Scan for the cell matching the given text and deliver its [x, y] coordinate at center. 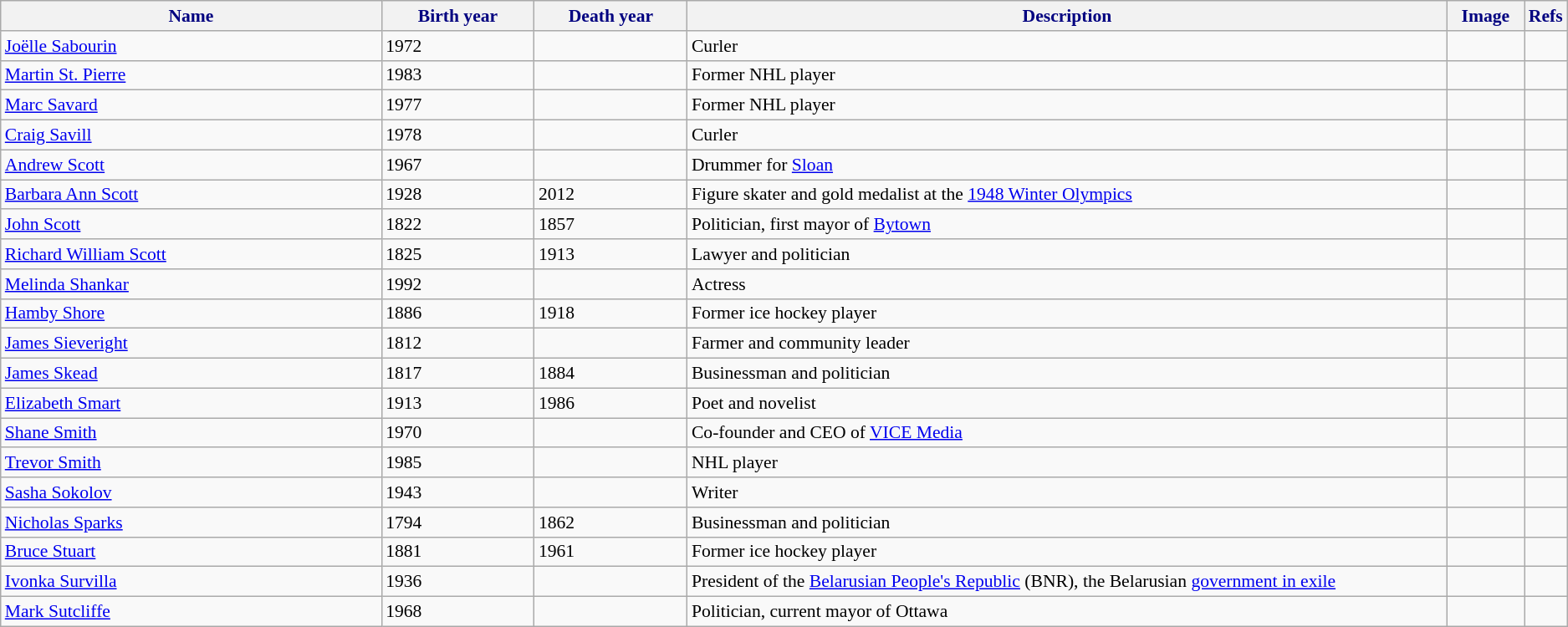
1822 [458, 225]
Politician, first mayor of Bytown [1067, 225]
Craig Savill [191, 135]
1857 [610, 225]
1972 [458, 46]
1936 [458, 582]
1968 [458, 612]
Martin St. Pierre [191, 75]
NHL player [1067, 463]
1977 [458, 105]
Birth year [458, 16]
Writer [1067, 492]
Ivonka Survilla [191, 582]
1817 [458, 374]
1884 [610, 374]
Refs [1545, 16]
Joëlle Sabourin [191, 46]
Bruce Stuart [191, 552]
1961 [610, 552]
Sasha Sokolov [191, 492]
Shane Smith [191, 433]
1967 [458, 165]
1992 [458, 284]
1881 [458, 552]
1978 [458, 135]
1918 [610, 313]
1986 [610, 403]
Nicholas Sparks [191, 522]
2012 [610, 195]
1928 [458, 195]
1862 [610, 522]
1794 [458, 522]
Richard William Scott [191, 254]
Description [1067, 16]
Lawyer and politician [1067, 254]
Hamby Shore [191, 313]
Marc Savard [191, 105]
1825 [458, 254]
Mark Sutcliffe [191, 612]
John Scott [191, 225]
Barbara Ann Scott [191, 195]
Death year [610, 16]
1943 [458, 492]
James Sieveright [191, 344]
Melinda Shankar [191, 284]
Drummer for Sloan [1067, 165]
Politician, current mayor of Ottawa [1067, 612]
Poet and novelist [1067, 403]
1886 [458, 313]
Farmer and community leader [1067, 344]
1812 [458, 344]
Image [1485, 16]
President of the Belarusian People's Republic (BNR), the Belarusian government in exile [1067, 582]
1970 [458, 433]
1983 [458, 75]
Name [191, 16]
Figure skater and gold medalist at the 1948 Winter Olympics [1067, 195]
Trevor Smith [191, 463]
James Skead [191, 374]
Elizabeth Smart [191, 403]
Actress [1067, 284]
Co-founder and CEO of VICE Media [1067, 433]
Andrew Scott [191, 165]
1985 [458, 463]
